Pinpoint the cell where the given text exists, returning its [X, Y] midpoint coordinate. 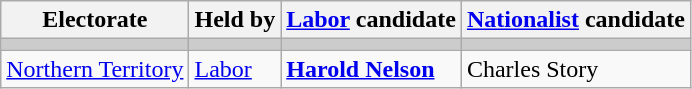
Harold Nelson [372, 69]
Northern Territory [95, 69]
Nationalist candidate [576, 20]
Charles Story [576, 69]
Held by [235, 20]
Labor [235, 69]
Labor candidate [372, 20]
Electorate [95, 20]
